Extract the (X, Y) coordinate from the center of the cell holding the provided text.  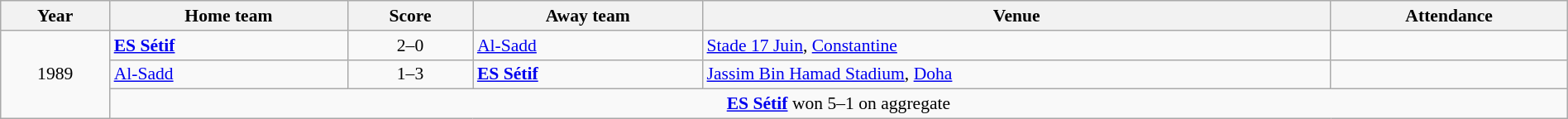
Stade 17 Juin, Constantine (1017, 45)
Attendance (1449, 16)
2–0 (410, 45)
ES Sétif won 5–1 on aggregate (839, 104)
1989 (55, 74)
1–3 (410, 74)
Away team (588, 16)
Jassim Bin Hamad Stadium, Doha (1017, 74)
Venue (1017, 16)
Score (410, 16)
Home team (229, 16)
Year (55, 16)
